Return the (X, Y) coordinate for the center point of the cell that contains the specified text.  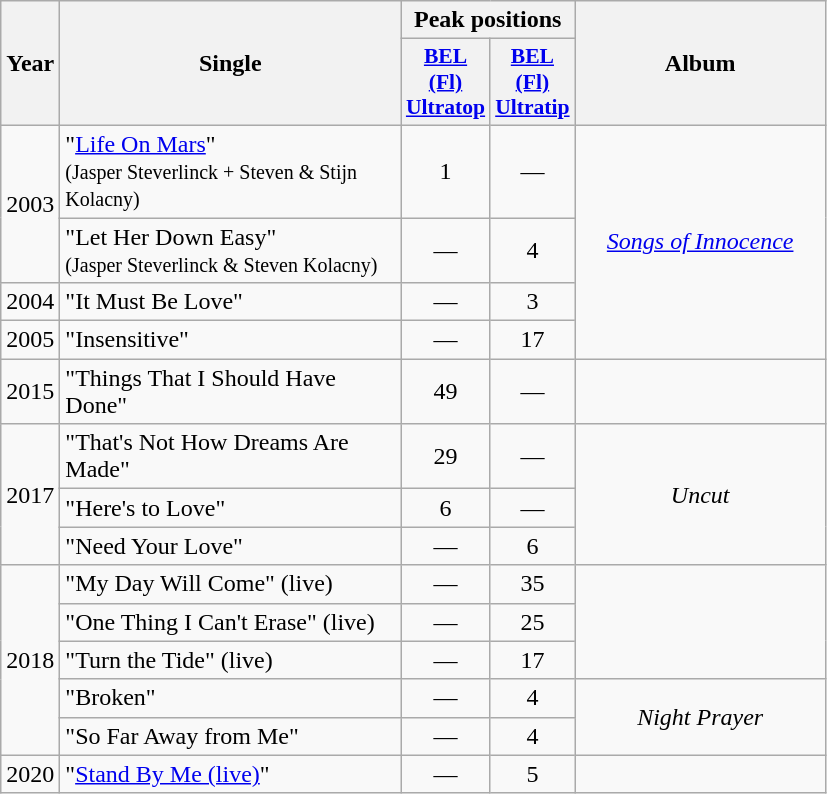
"Insensitive" (230, 340)
Year (30, 64)
"That's Not How Dreams Are Made" (230, 456)
2005 (30, 340)
BEL (Fl)Ultratip (532, 82)
"One Thing I Can't Erase" (live) (230, 622)
"Here's to Love" (230, 508)
1 (446, 171)
"Let Her Down Easy"(Jasper Steverlinck & Steven Kolacny) (230, 250)
2004 (30, 302)
"Need Your Love" (230, 546)
"It Must Be Love" (230, 302)
Single (230, 64)
"Things That I Should Have Done" (230, 392)
Peak positions (488, 20)
2018 (30, 660)
BEL (Fl)Ultratop (446, 82)
25 (532, 622)
2020 (30, 774)
49 (446, 392)
Night Prayer (700, 717)
29 (446, 456)
2015 (30, 392)
Album (700, 64)
"My Day Will Come" (live) (230, 584)
3 (532, 302)
"Life On Mars" (Jasper Steverlinck + Steven & Stijn Kolacny) (230, 171)
"So Far Away from Me" (230, 736)
35 (532, 584)
Songs of Innocence (700, 242)
"Broken" (230, 698)
5 (532, 774)
2003 (30, 204)
Uncut (700, 494)
"Stand By Me (live)" (230, 774)
2017 (30, 494)
"Turn the Tide" (live) (230, 660)
